Determine the (x, y) coordinate at the center of the cell enclosing the given text.  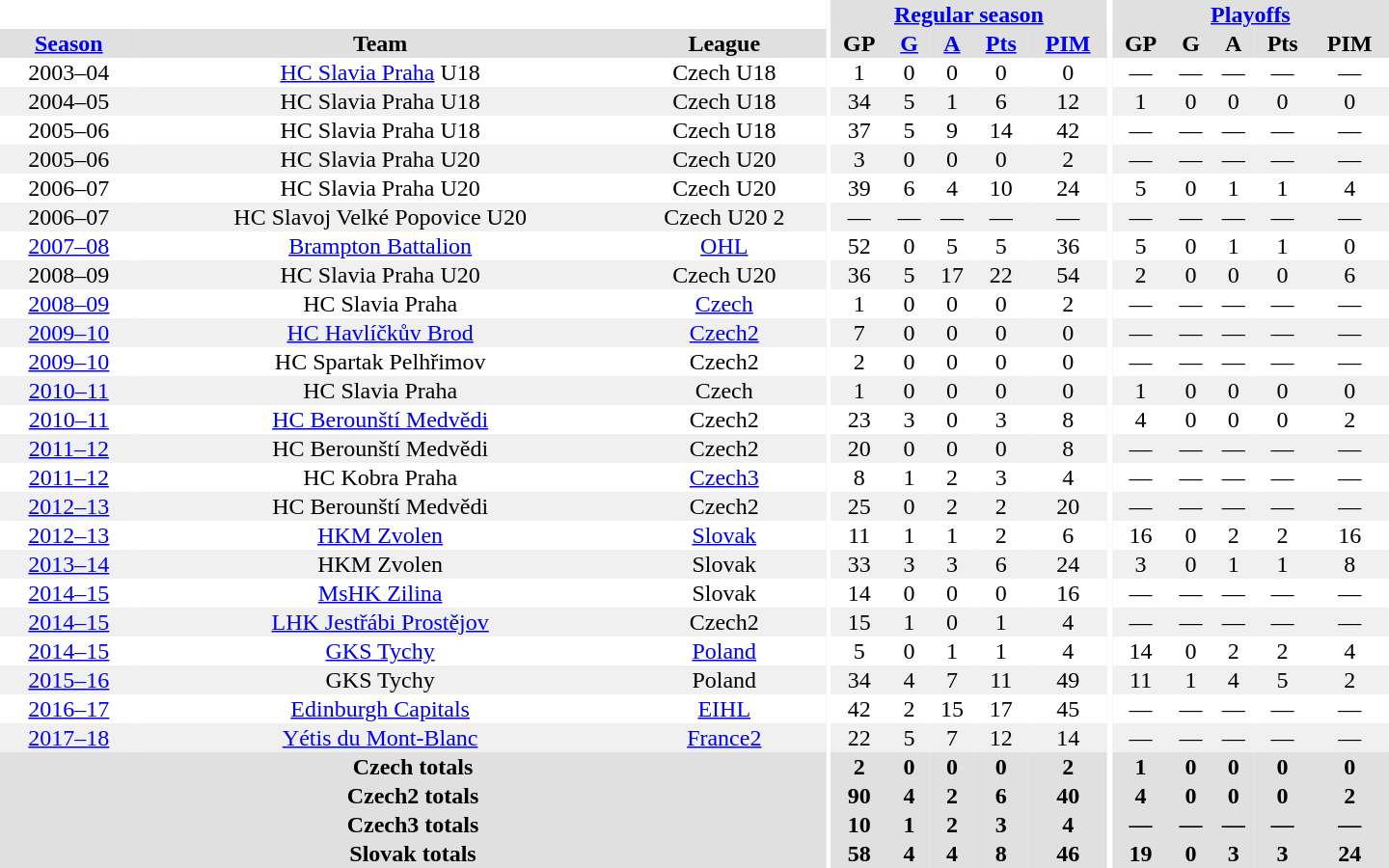
MsHK Zilina (380, 593)
9 (952, 130)
Czech U20 2 (724, 217)
58 (859, 854)
EIHL (724, 709)
League (724, 43)
Czech totals (413, 767)
Czech2 totals (413, 796)
19 (1141, 854)
Edinburgh Capitals (380, 709)
LHK Jestřábi Prostějov (380, 622)
52 (859, 246)
2017–18 (69, 738)
France2 (724, 738)
90 (859, 796)
Czech3 totals (413, 825)
39 (859, 188)
Yétis du Mont-Blanc (380, 738)
45 (1067, 709)
Playoffs (1250, 14)
HC Kobra Praha (380, 477)
37 (859, 130)
Team (380, 43)
OHL (724, 246)
Slovak totals (413, 854)
46 (1067, 854)
49 (1067, 680)
Season (69, 43)
2004–05 (69, 101)
54 (1067, 275)
HC Slavoj Velké Popovice U20 (380, 217)
2007–08 (69, 246)
40 (1067, 796)
33 (859, 564)
2003–04 (69, 72)
25 (859, 506)
Regular season (968, 14)
HC Spartak Pelhřimov (380, 362)
2016–17 (69, 709)
HC Havlíčkův Brod (380, 333)
Czech3 (724, 477)
Brampton Battalion (380, 246)
2013–14 (69, 564)
23 (859, 420)
2015–16 (69, 680)
